Return the (x, y) coordinate for the center point of the cell that contains the specified text.  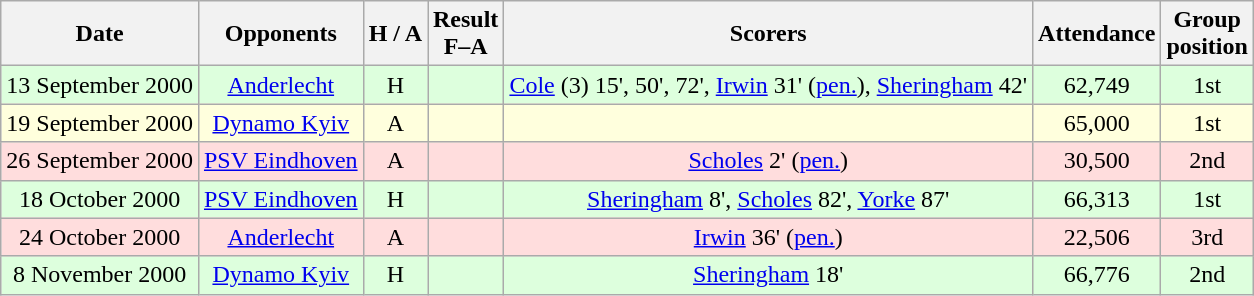
H / A (395, 34)
Attendance (1097, 34)
Scorers (768, 34)
Sheringham 18' (768, 275)
62,749 (1097, 85)
Irwin 36' (pen.) (768, 237)
22,506 (1097, 237)
19 September 2000 (100, 123)
Cole (3) 15', 50', 72', Irwin 31' (pen.), Sheringham 42' (768, 85)
30,500 (1097, 161)
8 November 2000 (100, 275)
ResultF–A (466, 34)
66,313 (1097, 199)
Opponents (280, 34)
24 October 2000 (100, 237)
Scholes 2' (pen.) (768, 161)
66,776 (1097, 275)
Sheringham 8', Scholes 82', Yorke 87' (768, 199)
18 October 2000 (100, 199)
3rd (1207, 237)
Date (100, 34)
13 September 2000 (100, 85)
65,000 (1097, 123)
Groupposition (1207, 34)
26 September 2000 (100, 161)
